Identify which cell holds the provided text, then report its [x, y] central coordinate. 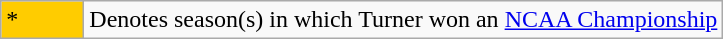
* [42, 20]
Denotes season(s) in which Turner won an NCAA Championship [404, 20]
